Detect which cell encompasses the target text, then output its (X, Y) center coordinate. 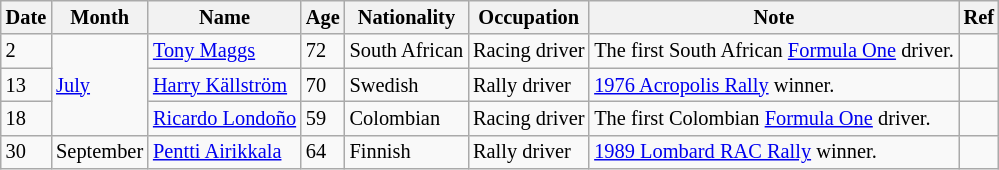
Colombian (406, 118)
Tony Maggs (224, 51)
Age (323, 17)
Ricardo Londoño (224, 118)
Pentti Airikkala (224, 152)
Note (774, 17)
70 (323, 85)
Month (100, 17)
72 (323, 51)
18 (26, 118)
South African (406, 51)
Ref (979, 17)
2 (26, 51)
59 (323, 118)
1989 Lombard RAC Rally winner. (774, 152)
Swedish (406, 85)
Finnish (406, 152)
Name (224, 17)
The first South African Formula One driver. (774, 51)
Nationality (406, 17)
July (100, 84)
1976 Acropolis Rally winner. (774, 85)
64 (323, 152)
September (100, 152)
13 (26, 85)
Occupation (528, 17)
30 (26, 152)
The first Colombian Formula One driver. (774, 118)
Date (26, 17)
Harry Källström (224, 85)
